Pinpoint the cell where the given text exists, returning its [X, Y] midpoint coordinate. 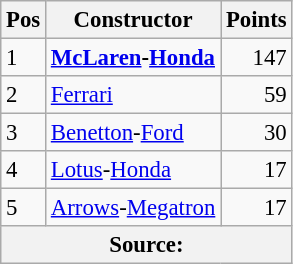
Constructor [134, 20]
2 [24, 95]
5 [24, 208]
Source: [146, 245]
Benetton-Ford [134, 133]
3 [24, 133]
Ferrari [134, 95]
4 [24, 170]
Lotus-Honda [134, 170]
Points [256, 20]
1 [24, 58]
30 [256, 133]
147 [256, 58]
Arrows-Megatron [134, 208]
McLaren-Honda [134, 58]
Pos [24, 20]
59 [256, 95]
